Pinpoint the cell where the given text exists, returning its [x, y] midpoint coordinate. 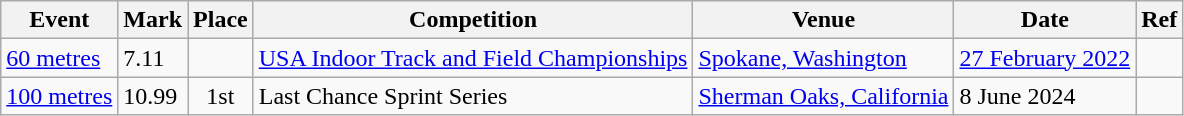
Last Chance Sprint Series [473, 96]
1st [221, 96]
Sherman Oaks, California [824, 96]
Spokane, Washington [824, 58]
Date [1045, 20]
7.11 [153, 58]
10.99 [153, 96]
USA Indoor Track and Field Championships [473, 58]
Venue [824, 20]
Place [221, 20]
27 February 2022 [1045, 58]
100 metres [60, 96]
Event [60, 20]
Competition [473, 20]
60 metres [60, 58]
8 June 2024 [1045, 96]
Ref [1160, 20]
Mark [153, 20]
